Capture the cell that displays the provided text and extract its (X, Y) central coordinate. 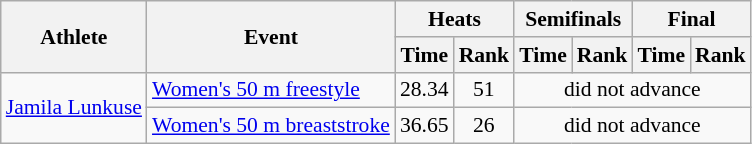
51 (484, 90)
Jamila Lunkuse (74, 108)
Athlete (74, 36)
Women's 50 m breaststroke (271, 126)
26 (484, 126)
36.65 (424, 126)
Final (691, 19)
28.34 (424, 90)
Event (271, 36)
Heats (454, 19)
Semifinals (573, 19)
Women's 50 m freestyle (271, 90)
